Determine the [x, y] coordinate at the center of the cell enclosing the given text.  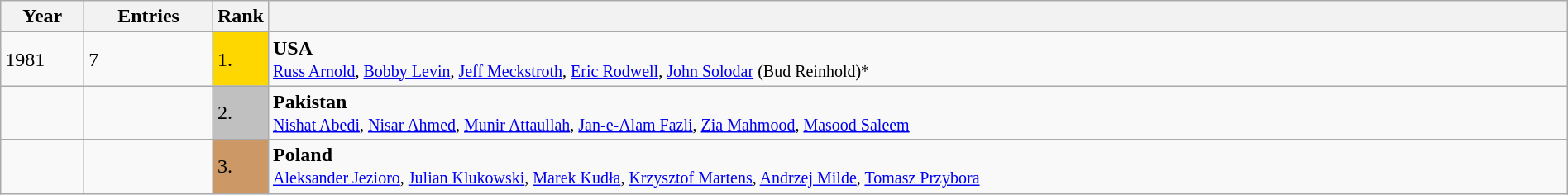
Entries [149, 17]
Year [43, 17]
2. [240, 112]
1. [240, 59]
Rank [240, 17]
3. [240, 167]
PolandAleksander Jezioro, Julian Klukowski, Marek Kudła, Krzysztof Martens, Andrzej Milde, Tomasz Przybora [918, 167]
USARuss Arnold, Bobby Levin, Jeff Meckstroth, Eric Rodwell, John Solodar (Bud Reinhold)* [918, 59]
PakistanNishat Abedi, Nisar Ahmed, Munir Attaullah, Jan-e-Alam Fazli, Zia Mahmood, Masood Saleem [918, 112]
1981 [43, 59]
7 [149, 59]
